Identify which cell holds the provided text, then report its (X, Y) central coordinate. 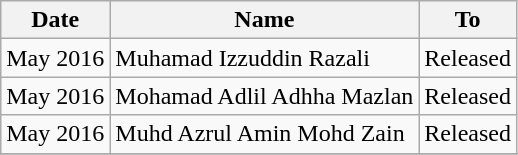
Name (264, 20)
Muhd Azrul Amin Mohd Zain (264, 134)
Mohamad Adlil Adhha Mazlan (264, 96)
Date (56, 20)
Muhamad Izzuddin Razali (264, 58)
To (468, 20)
